Return the (x, y) coordinate for the center point of the cell that contains the specified text.  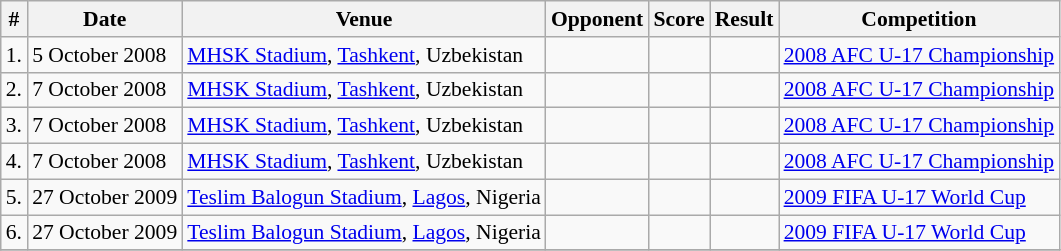
4. (14, 162)
5. (14, 197)
Competition (920, 19)
Venue (364, 19)
5 October 2008 (104, 55)
Result (744, 19)
Opponent (598, 19)
# (14, 19)
1. (14, 55)
Date (104, 19)
Score (678, 19)
2. (14, 90)
3. (14, 126)
6. (14, 233)
